Search for the cell housing the specified text and yield its (x, y) center coordinate. 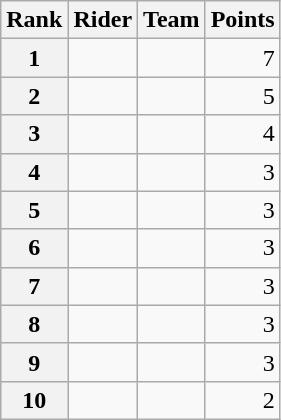
Points (242, 20)
1 (34, 58)
Rider (103, 20)
6 (34, 248)
Rank (34, 20)
Team (172, 20)
10 (34, 400)
9 (34, 362)
8 (34, 324)
